Extract the [x, y] coordinate from the center of the cell holding the provided text.  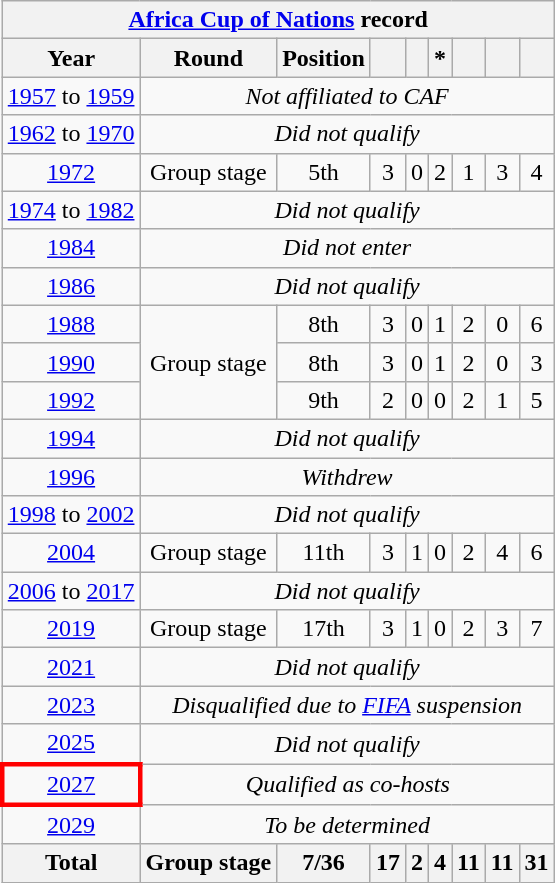
11th [324, 553]
2019 [71, 629]
7 [536, 629]
9th [324, 400]
2004 [71, 553]
2006 to 2017 [71, 591]
1984 [71, 248]
* [440, 58]
2023 [71, 705]
1972 [71, 172]
17th [324, 629]
2027 [71, 784]
5 [536, 400]
To be determined [347, 825]
1957 to 1959 [71, 96]
1990 [71, 362]
1996 [71, 477]
1974 to 1982 [71, 210]
2025 [71, 744]
1988 [71, 324]
1994 [71, 438]
Round [208, 58]
2021 [71, 667]
Did not enter [347, 248]
Not affiliated to CAF [347, 96]
1998 to 2002 [71, 515]
Position [324, 58]
17 [388, 863]
5th [324, 172]
Year [71, 58]
Qualified as co-hosts [347, 784]
1992 [71, 400]
31 [536, 863]
Total [71, 863]
7/36 [324, 863]
1986 [71, 286]
Africa Cup of Nations record [278, 20]
2029 [71, 825]
Disqualified due to FIFA suspension [347, 705]
1962 to 1970 [71, 134]
Withdrew [347, 477]
